Return [x, y] of the center of cell containing provided text 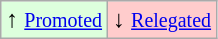
↑ Promoted [54, 20]
↓ Relegated [162, 20]
